Detect which cell encompasses the target text, then output its (x, y) center coordinate. 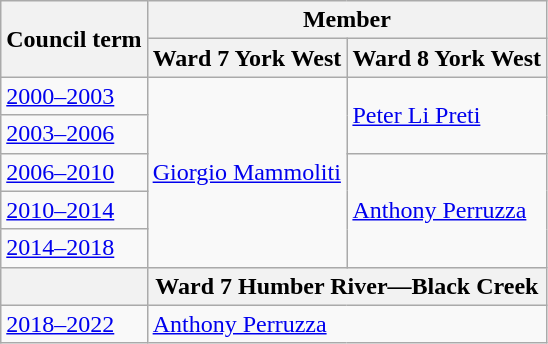
2018–2022 (74, 324)
Peter Li Preti (447, 115)
2014–2018 (74, 248)
Member (347, 20)
2000–2003 (74, 96)
2010–2014 (74, 210)
Ward 7 Humber River—Black Creek (347, 286)
Ward 8 York West (447, 58)
2006–2010 (74, 172)
2003–2006 (74, 134)
Council term (74, 39)
Giorgio Mammoliti (247, 172)
Ward 7 York West (247, 58)
